Find where the given text appears and provide that cell's center as (X, Y) coordinate. 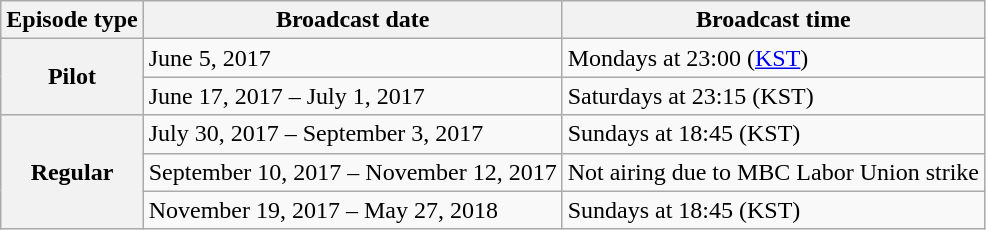
Saturdays at 23:15 (KST) (773, 96)
June 5, 2017 (352, 58)
Broadcast time (773, 20)
Pilot (72, 77)
Regular (72, 172)
Mondays at 23:00 (KST) (773, 58)
November 19, 2017 – May 27, 2018 (352, 210)
Episode type (72, 20)
September 10, 2017 – November 12, 2017 (352, 172)
June 17, 2017 – July 1, 2017 (352, 96)
Broadcast date (352, 20)
Not airing due to MBC Labor Union strike (773, 172)
July 30, 2017 – September 3, 2017 (352, 134)
